Search for the cell housing the specified text and yield its (X, Y) center coordinate. 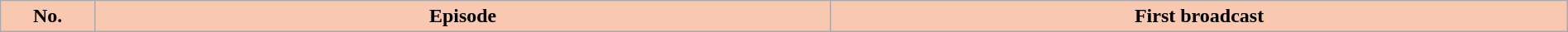
Episode (462, 16)
First broadcast (1199, 16)
No. (48, 16)
